Return (X, Y) of the center of cell containing provided text 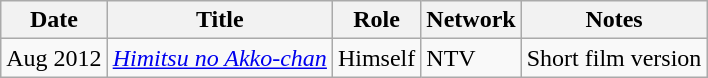
NTV (471, 58)
Aug 2012 (54, 58)
Date (54, 20)
Role (376, 20)
Short film version (614, 58)
Himitsu no Akko-chan (220, 58)
Notes (614, 20)
Network (471, 20)
Himself (376, 58)
Title (220, 20)
